Find where the given text appears and provide that cell's center as (x, y) coordinate. 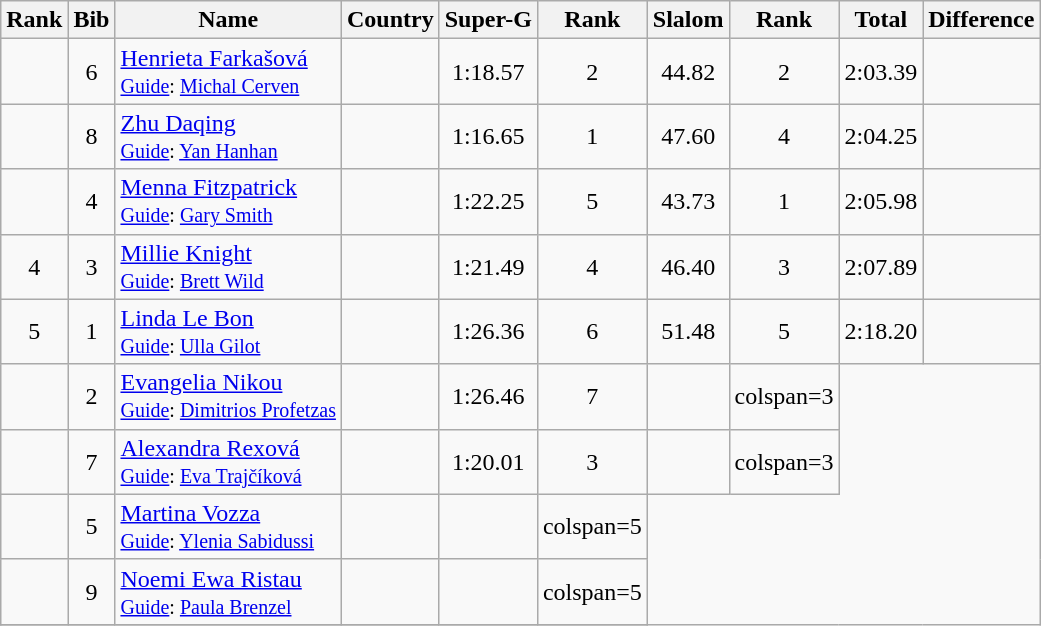
Alexandra RexováGuide: Eva Trajčíková (228, 462)
1:18.57 (488, 72)
9 (92, 592)
Evangelia NikouGuide: Dimitrios Profetzas (228, 396)
Name (228, 20)
Country (390, 20)
2:03.39 (881, 72)
2:05.98 (881, 202)
1:20.01 (488, 462)
2:18.20 (881, 332)
47.60 (688, 136)
Noemi Ewa RistauGuide: Paula Brenzel (228, 592)
46.40 (688, 266)
2:04.25 (881, 136)
8 (92, 136)
Zhu DaqingGuide: Yan Hanhan (228, 136)
Menna FitzpatrickGuide: Gary Smith (228, 202)
Martina VozzaGuide: Ylenia Sabidussi (228, 526)
Total (881, 20)
1:16.65 (488, 136)
44.82 (688, 72)
Slalom (688, 20)
Difference (982, 20)
1:26.46 (488, 396)
1:26.36 (488, 332)
1:22.25 (488, 202)
Bib (92, 20)
Linda Le BonGuide: Ulla Gilot (228, 332)
43.73 (688, 202)
Henrieta FarkašováGuide: Michal Cerven (228, 72)
2:07.89 (881, 266)
Super-G (488, 20)
Millie KnightGuide: Brett Wild (228, 266)
1:21.49 (488, 266)
51.48 (688, 332)
